Determine the [x, y] coordinate at the center of the cell enclosing the given text.  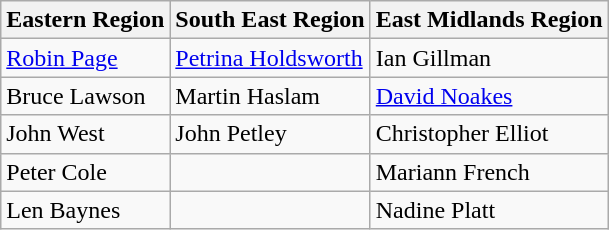
Mariann French [489, 172]
Martin Haslam [270, 96]
Len Baynes [86, 210]
Nadine Platt [489, 210]
Ian Gillman [489, 58]
Robin Page [86, 58]
David Noakes [489, 96]
Peter Cole [86, 172]
Eastern Region [86, 20]
South East Region [270, 20]
John West [86, 134]
Petrina Holdsworth [270, 58]
East Midlands Region [489, 20]
Bruce Lawson [86, 96]
Christopher Elliot [489, 134]
John Petley [270, 134]
